Search for the cell housing the specified text and yield its [X, Y] center coordinate. 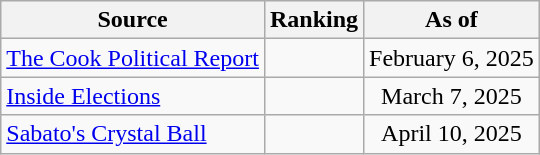
Sabato's Crystal Ball [133, 134]
As of [452, 20]
April 10, 2025 [452, 134]
Inside Elections [133, 96]
The Cook Political Report [133, 58]
Ranking [314, 20]
February 6, 2025 [452, 58]
Source [133, 20]
March 7, 2025 [452, 96]
